Scan for the cell matching the given text and deliver its (x, y) coordinate at center. 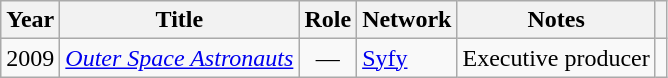
Role (328, 20)
Outer Space Astronauts (180, 58)
Year (30, 20)
Network (407, 20)
— (328, 58)
2009 (30, 58)
Executive producer (556, 58)
Title (180, 20)
Notes (556, 20)
Syfy (407, 58)
